From the cell containing the given text, extract its center point as (x, y) coordinate. 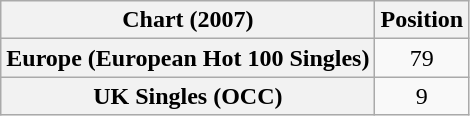
Chart (2007) (188, 20)
79 (422, 58)
Position (422, 20)
9 (422, 96)
UK Singles (OCC) (188, 96)
Europe (European Hot 100 Singles) (188, 58)
